Extract the [X, Y] coordinate from the center of the cell holding the provided text.  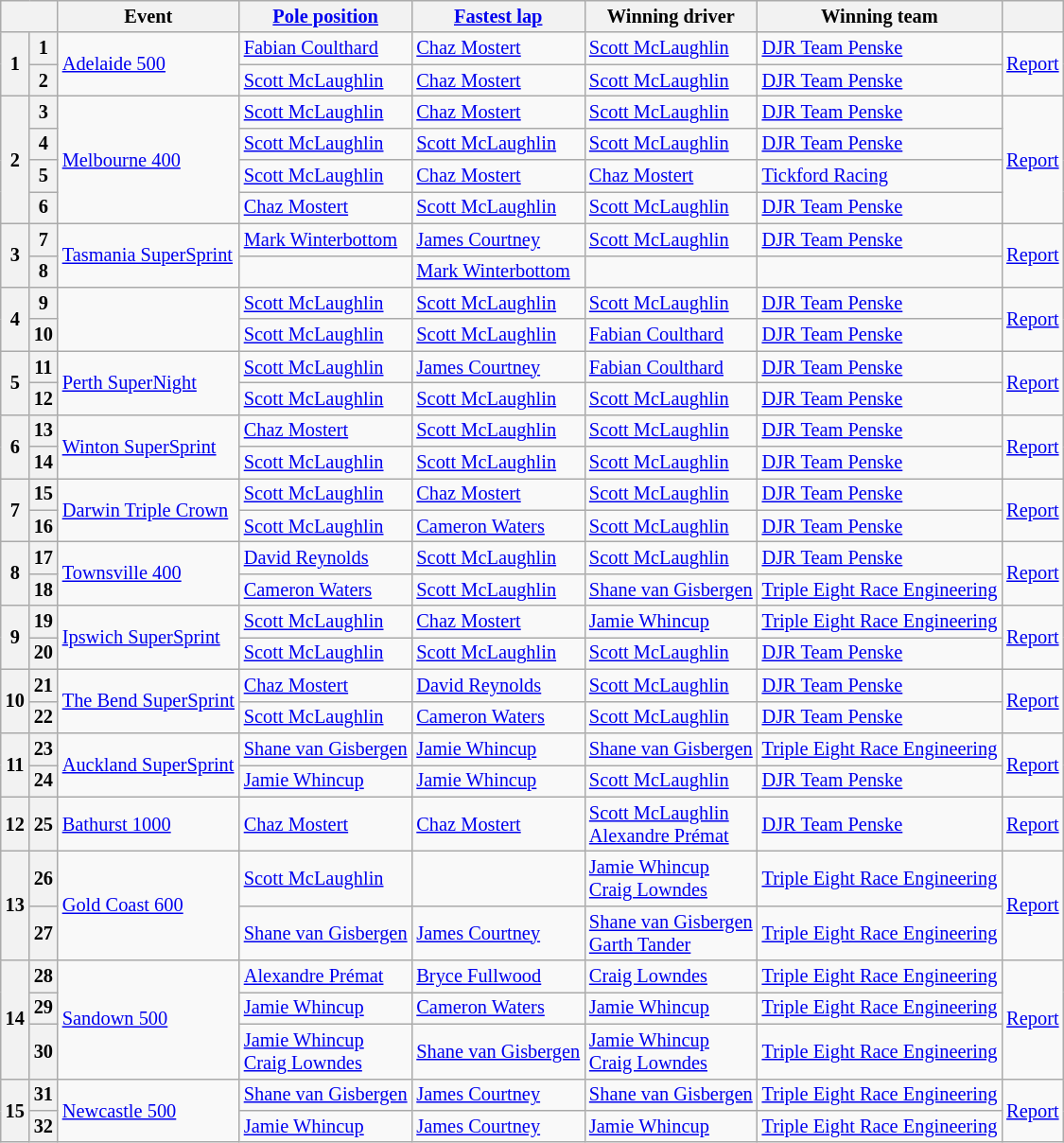
The Bend SuperSprint [148, 700]
Shane van Gisbergen Garth Tander [672, 933]
Perth SuperNight [148, 382]
30 [44, 1051]
26 [44, 878]
Darwin Triple Crown [148, 509]
20 [44, 653]
29 [44, 1008]
Gold Coast 600 [148, 905]
Winton SuperSprint [148, 447]
Newcastle 500 [148, 1111]
Craig Lowndes [672, 976]
Tasmania SuperSprint [148, 255]
19 [44, 622]
16 [44, 526]
21 [44, 685]
Tickford Racing [880, 176]
Fastest lap [497, 16]
Ipswich SuperSprint [148, 638]
Scott McLaughlin Alexandre Prémat [672, 824]
Winning driver [672, 16]
Adelaide 500 [148, 64]
Bryce Fullwood [497, 976]
25 [44, 824]
Pole position [325, 16]
Event [148, 16]
27 [44, 933]
22 [44, 717]
Alexandre Prémat [325, 976]
17 [44, 557]
Melbourne 400 [148, 159]
32 [44, 1126]
24 [44, 781]
23 [44, 748]
28 [44, 976]
18 [44, 589]
Auckland SuperSprint [148, 765]
Sandown 500 [148, 1020]
Winning team [880, 16]
Townsville 400 [148, 573]
31 [44, 1095]
Bathurst 1000 [148, 824]
